Pinpoint the cell where the given text exists, returning its (x, y) midpoint coordinate. 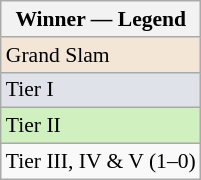
Tier II (101, 126)
Winner — Legend (101, 19)
Tier I (101, 90)
Grand Slam (101, 55)
Tier III, IV & V (1–0) (101, 162)
